Pinpoint the cell where the given text exists, returning its (x, y) midpoint coordinate. 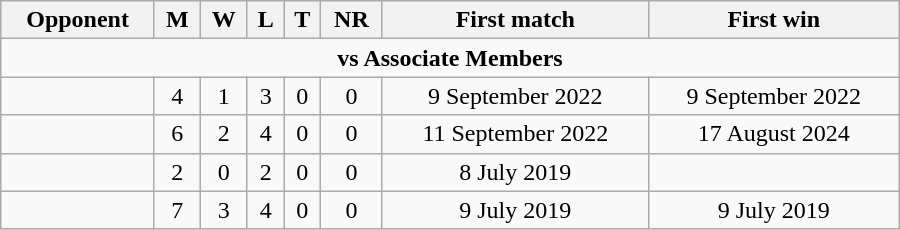
7 (177, 210)
6 (177, 134)
17 August 2024 (774, 134)
1 (224, 96)
8 July 2019 (515, 172)
First match (515, 20)
L (266, 20)
11 September 2022 (515, 134)
Opponent (78, 20)
W (224, 20)
M (177, 20)
NR (352, 20)
First win (774, 20)
T (302, 20)
vs Associate Members (450, 58)
